Capture the cell that displays the provided text and extract its (x, y) central coordinate. 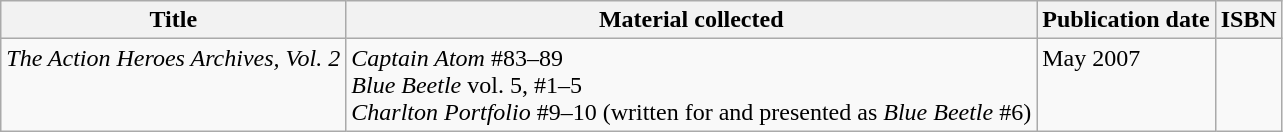
Title (174, 20)
Material collected (692, 20)
Captain Atom #83–89Blue Beetle vol. 5, #1–5Charlton Portfolio #9–10 (written for and presented as Blue Beetle #6) (692, 85)
The Action Heroes Archives, Vol. 2 (174, 85)
May 2007 (1126, 85)
ISBN (1248, 20)
Publication date (1126, 20)
